Pinpoint the cell where the given text exists, returning its [X, Y] midpoint coordinate. 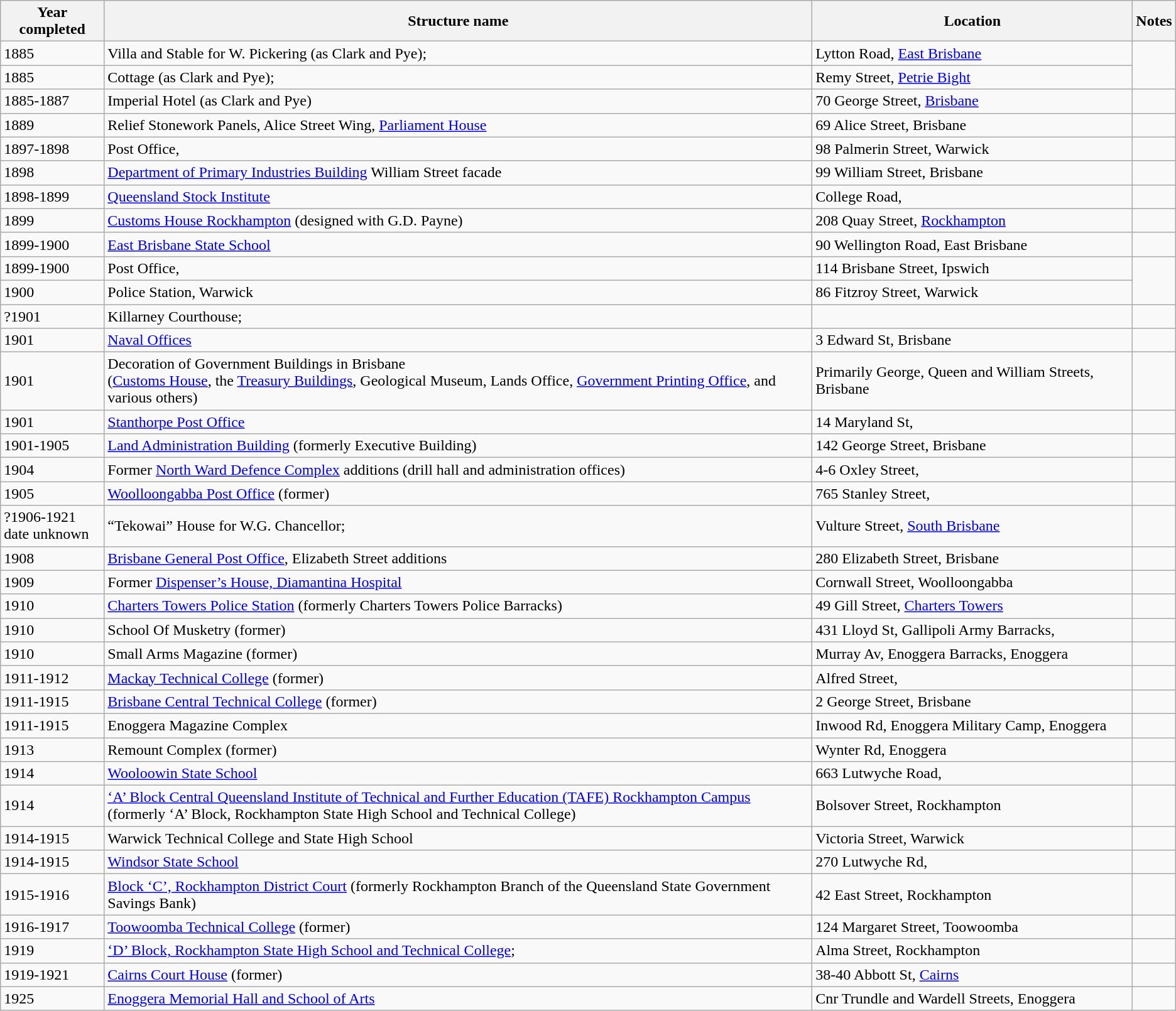
1919 [53, 951]
4-6 Oxley Street, [972, 470]
90 Wellington Road, East Brisbane [972, 244]
1889 [53, 125]
280 Elizabeth Street, Brisbane [972, 558]
Bolsover Street, Rockhampton [972, 806]
270 Lutwyche Rd, [972, 862]
1913 [53, 749]
Notes [1154, 21]
Imperial Hotel (as Clark and Pye) [459, 101]
1908 [53, 558]
Structure name [459, 21]
Killarney Courthouse; [459, 316]
Warwick Technical College and State High School [459, 838]
1901-1905 [53, 446]
Victoria Street, Warwick [972, 838]
1925 [53, 998]
70 George Street, Brisbane [972, 101]
Cottage (as Clark and Pye); [459, 77]
Remount Complex (former) [459, 749]
1885-1887 [53, 101]
Naval Offices [459, 340]
99 William Street, Brisbane [972, 173]
124 Margaret Street, Toowoomba [972, 927]
Inwood Rd, Enoggera Military Camp, Enoggera [972, 725]
42 East Street, Rockhampton [972, 894]
Former Dispenser’s House, Diamantina Hospital [459, 582]
142 George Street, Brisbane [972, 446]
114 Brisbane Street, Ipswich [972, 268]
Charters Towers Police Station (formerly Charters Towers Police Barracks) [459, 606]
1905 [53, 494]
765 Stanley Street, [972, 494]
Primarily George, Queen and William Streets, Brisbane [972, 381]
School Of Musketry (former) [459, 630]
Cnr Trundle and Wardell Streets, Enoggera [972, 998]
Alfred Street, [972, 678]
98 Palmerin Street, Warwick [972, 149]
Windsor State School [459, 862]
College Road, [972, 197]
1900 [53, 292]
Land Administration Building (formerly Executive Building) [459, 446]
Enoggera Memorial Hall and School of Arts [459, 998]
Vulture Street, South Brisbane [972, 526]
1919-1921 [53, 975]
3 Edward St, Brisbane [972, 340]
Department of Primary Industries Building William Street facade [459, 173]
Small Arms Magazine (former) [459, 654]
Woolloongabba Post Office (former) [459, 494]
Cornwall Street, Woolloongabba [972, 582]
?1906-1921date unknown [53, 526]
Mackay Technical College (former) [459, 678]
Toowoomba Technical College (former) [459, 927]
1909 [53, 582]
Location [972, 21]
Year completed [53, 21]
1911-1912 [53, 678]
‘D’ Block, Rockhampton State High School and Technical College; [459, 951]
208 Quay Street, Rockhampton [972, 220]
38-40 Abbott St, Cairns [972, 975]
1898 [53, 173]
86 Fitzroy Street, Warwick [972, 292]
Block ‘C’, Rockhampton District Court (formerly Rockhampton Branch of the Queensland State Government Savings Bank) [459, 894]
Wooloowin State School [459, 774]
Stanthorpe Post Office [459, 422]
East Brisbane State School [459, 244]
14 Maryland St, [972, 422]
Former North Ward Defence Complex additions (drill hall and administration offices) [459, 470]
1898-1899 [53, 197]
Relief Stonework Panels, Alice Street Wing, Parliament House [459, 125]
Brisbane Central Technical College (former) [459, 701]
1899 [53, 220]
Remy Street, Petrie Bight [972, 77]
?1901 [53, 316]
Villa and Stable for W. Pickering (as Clark and Pye); [459, 53]
Enoggera Magazine Complex [459, 725]
Murray Av, Enoggera Barracks, Enoggera [972, 654]
69 Alice Street, Brisbane [972, 125]
1904 [53, 470]
Wynter Rd, Enoggera [972, 749]
Alma Street, Rockhampton [972, 951]
Police Station, Warwick [459, 292]
1916-1917 [53, 927]
431 Lloyd St, Gallipoli Army Barracks, [972, 630]
Lytton Road, East Brisbane [972, 53]
1915-1916 [53, 894]
1897-1898 [53, 149]
Brisbane General Post Office, Elizabeth Street additions [459, 558]
“Tekowai” House for W.G. Chancellor; [459, 526]
2 George Street, Brisbane [972, 701]
Queensland Stock Institute [459, 197]
49 Gill Street, Charters Towers [972, 606]
Cairns Court House (former) [459, 975]
Customs House Rockhampton (designed with G.D. Payne) [459, 220]
663 Lutwyche Road, [972, 774]
